From the cell containing the given text, extract its center point as [x, y] coordinate. 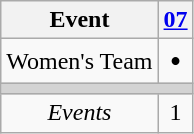
07 [176, 20]
1 [176, 113]
Women's Team [80, 61]
• [176, 61]
Event [80, 20]
Events [80, 113]
